Return [x, y] of the center of cell containing provided text 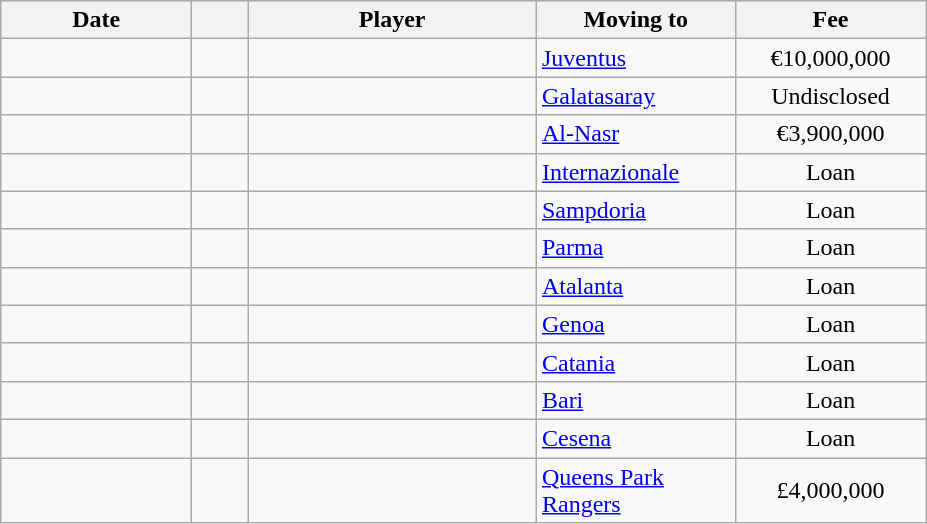
Catania [636, 362]
Sampdoria [636, 210]
Al-Nasr [636, 134]
Juventus [636, 58]
€10,000,000 [830, 58]
Atalanta [636, 286]
Internazionale [636, 172]
Queens Park Rangers [636, 490]
Galatasaray [636, 96]
Moving to [636, 20]
Fee [830, 20]
Undisclosed [830, 96]
£4,000,000 [830, 490]
Player [392, 20]
Cesena [636, 438]
Parma [636, 248]
Bari [636, 400]
Genoa [636, 324]
Date [96, 20]
€3,900,000 [830, 134]
